Determine the [x, y] coordinate at the center of the cell enclosing the given text.  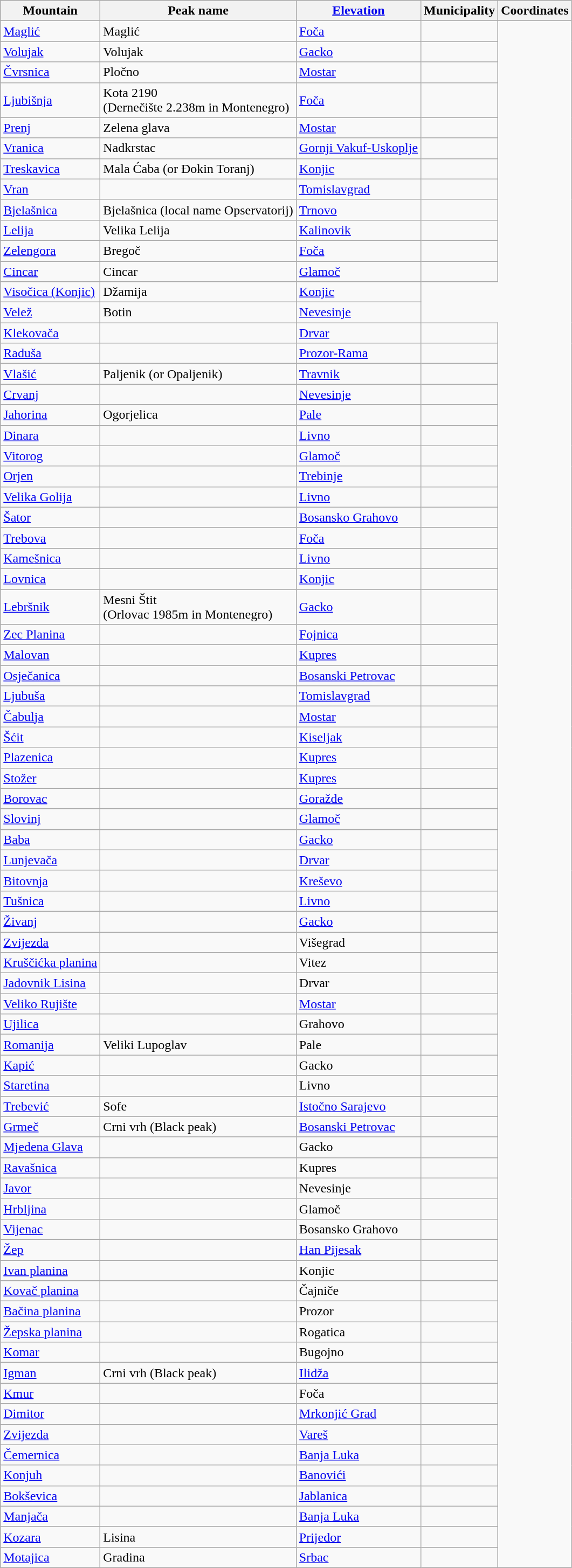
Kamešnica [51, 558]
Malovan [51, 655]
Vitorog [51, 456]
Prozor-Rama [358, 353]
Visočica (Konjic) [51, 292]
Velika Golija [51, 497]
Osječanica [51, 676]
Kiseljak [358, 737]
Han Pijesak [358, 1250]
Bjelašnica [51, 210]
Prenj [51, 128]
Travnik [358, 374]
Vran [51, 189]
Istočno Sarajevo [358, 1106]
Živanj [51, 921]
Čemernica [51, 1455]
Stožer [51, 778]
Žep [51, 1250]
Šator [51, 517]
Kozara [51, 1537]
Trebova [51, 538]
Jadovnik Lisina [51, 983]
Vranica [51, 148]
Tušnica [51, 901]
Borovac [51, 799]
Lebršnik [51, 607]
Javor [51, 1188]
Mountain [51, 11]
Kruščićka planina [51, 963]
Vijenac [51, 1229]
Jahorina [51, 415]
Ravašnica [51, 1168]
Ogorjelica [198, 415]
Trnovo [358, 210]
Lunjevača [51, 860]
Crvanj [51, 394]
Gradina [198, 1557]
Hrbljina [51, 1209]
Goražde [358, 799]
Mala Ćaba (or Đokin Toranj) [198, 169]
Botin [198, 313]
Višegrad [358, 942]
Baba [51, 839]
Ljubišnja [51, 100]
Ujilica [51, 1024]
Banovići [358, 1475]
Kreševo [358, 880]
Jablanica [358, 1496]
Mesni Štit(Orlovac 1985m in Montenegro) [198, 607]
Kalinovik [358, 230]
Raduša [51, 353]
Čabulja [51, 717]
Mrkonjić Grad [358, 1414]
Lelija [51, 230]
Zec Planina [51, 635]
Bitovnja [51, 880]
Municipality [459, 11]
Čvrsnica [51, 72]
Dinara [51, 435]
Vlašić [51, 374]
Vareš [358, 1434]
Sofe [198, 1106]
Plazenica [51, 758]
Grmeč [51, 1127]
Paljenik (or Opaljenik) [198, 374]
Bokševica [51, 1496]
Orjen [51, 476]
Coordinates [535, 11]
Velež [51, 313]
Veliko Rujište [51, 1004]
Ilidža [358, 1373]
Treskavica [51, 169]
Trebević [51, 1106]
Slovinj [51, 819]
Grahovo [358, 1024]
Peak name [198, 11]
Staretina [51, 1086]
Mjedena Glava [51, 1147]
Klekovača [51, 333]
Manjača [51, 1516]
Vitez [358, 963]
Džamija [198, 292]
Igman [51, 1373]
Ljubuša [51, 696]
Gornji Vakuf-Uskoplje [358, 148]
Kovač planina [51, 1291]
Prijedor [358, 1537]
Velika Lelija [198, 230]
Fojnica [358, 635]
Rogatica [358, 1332]
Kapić [51, 1065]
Bugojno [358, 1352]
Romanija [51, 1045]
Zelengora [51, 251]
Konjuh [51, 1475]
Srbac [358, 1557]
Prozor [358, 1312]
Zelena glava [198, 128]
Motajica [51, 1557]
Šćit [51, 737]
Žepska planina [51, 1332]
Pločno [198, 72]
Elevation [358, 11]
Trebinje [358, 476]
Čajniče [358, 1291]
Bačina planina [51, 1312]
Kmur [51, 1393]
Bregoč [198, 251]
Veliki Lupoglav [198, 1045]
Nadkrstac [198, 148]
Lisina [198, 1537]
Dimitor [51, 1414]
Bjelašnica (local name Opservatorij) [198, 210]
Ivan planina [51, 1270]
Lovnica [51, 579]
Komar [51, 1352]
Kota 2190(Dernečište 2.238m in Montenegro) [198, 100]
